Capture the cell that displays the provided text and extract its [X, Y] central coordinate. 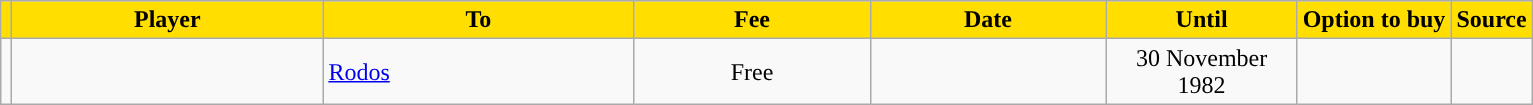
Date [988, 20]
To [478, 20]
Player [168, 20]
Source [1492, 20]
Rodos [478, 72]
Free [752, 72]
Option to buy [1374, 20]
30 November 1982 [1202, 72]
Fee [752, 20]
Until [1202, 20]
